Search for the cell housing the specified text and yield its [X, Y] center coordinate. 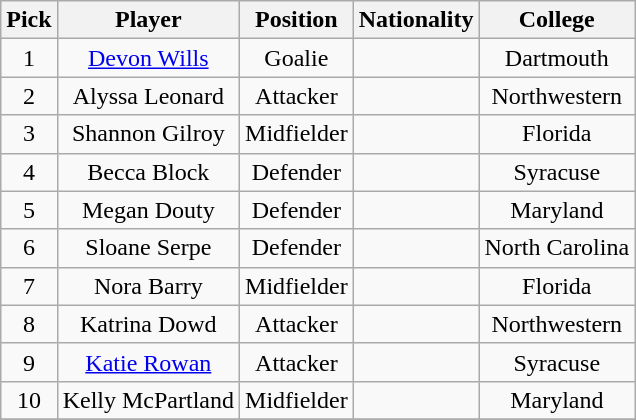
Devon Wills [148, 58]
6 [29, 248]
8 [29, 324]
Sloane Serpe [148, 248]
Player [148, 20]
Shannon Gilroy [148, 134]
Nora Barry [148, 286]
College [557, 20]
4 [29, 172]
3 [29, 134]
Dartmouth [557, 58]
North Carolina [557, 248]
Katie Rowan [148, 362]
5 [29, 210]
9 [29, 362]
1 [29, 58]
10 [29, 400]
Becca Block [148, 172]
Alyssa Leonard [148, 96]
2 [29, 96]
Kelly McPartland [148, 400]
Nationality [416, 20]
Katrina Dowd [148, 324]
Position [297, 20]
Goalie [297, 58]
7 [29, 286]
Pick [29, 20]
Megan Douty [148, 210]
